Scan for the cell matching the given text and deliver its [X, Y] coordinate at center. 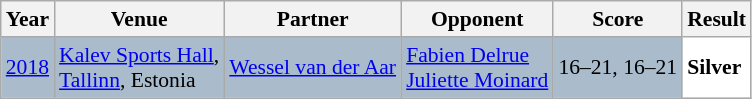
2018 [28, 68]
Year [28, 19]
Wessel van der Aar [312, 68]
Venue [139, 19]
Partner [312, 19]
16–21, 16–21 [618, 68]
Fabien Delrue Juliette Moinard [477, 68]
Silver [716, 68]
Result [716, 19]
Score [618, 19]
Opponent [477, 19]
Kalev Sports Hall,Tallinn, Estonia [139, 68]
